Locate the cell with the specified text and output its (X, Y) center coordinate. 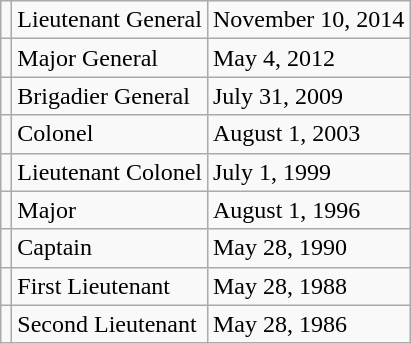
May 28, 1990 (308, 248)
May 28, 1988 (308, 286)
May 28, 1986 (308, 324)
May 4, 2012 (308, 58)
July 1, 1999 (308, 172)
Lieutenant Colonel (110, 172)
July 31, 2009 (308, 96)
Second Lieutenant (110, 324)
Major (110, 210)
Lieutenant General (110, 20)
Captain (110, 248)
Brigadier General (110, 96)
First Lieutenant (110, 286)
August 1, 1996 (308, 210)
Colonel (110, 134)
August 1, 2003 (308, 134)
Major General (110, 58)
November 10, 2014 (308, 20)
